Detect which cell encompasses the target text, then output its [x, y] center coordinate. 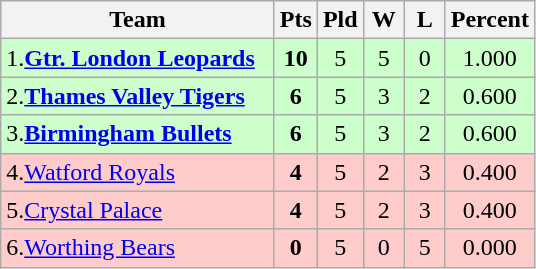
Pld [340, 20]
1.000 [490, 58]
Team [138, 20]
10 [296, 58]
Pts [296, 20]
5.Crystal Palace [138, 210]
4.Watford Royals [138, 172]
0.000 [490, 248]
Percent [490, 20]
3.Birmingham Bullets [138, 134]
W [384, 20]
1.Gtr. London Leopards [138, 58]
L [424, 20]
6.Worthing Bears [138, 248]
2.Thames Valley Tigers [138, 96]
